Extract the (X, Y) coordinate from the center of the cell holding the provided text.  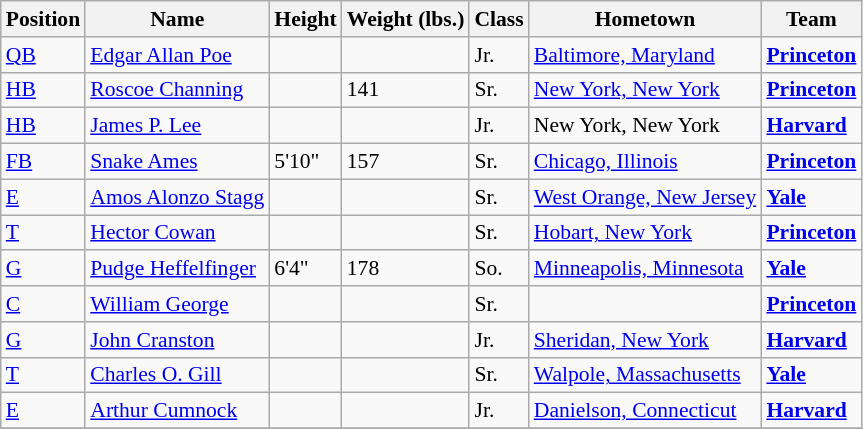
West Orange, New Jersey (646, 197)
Hometown (646, 19)
Minneapolis, Minnesota (646, 269)
Walpole, Massachusetts (646, 375)
John Cranston (177, 340)
Baltimore, Maryland (646, 55)
Hector Cowan (177, 233)
Amos Alonzo Stagg (177, 197)
Charles O. Gill (177, 375)
5'10" (305, 162)
Position (43, 19)
Hobart, New York (646, 233)
Chicago, Illinois (646, 162)
Snake Ames (177, 162)
Edgar Allan Poe (177, 55)
Sheridan, New York (646, 340)
Class (498, 19)
Height (305, 19)
QB (43, 55)
FB (43, 162)
Pudge Heffelfinger (177, 269)
Roscoe Channing (177, 90)
Team (811, 19)
Name (177, 19)
157 (406, 162)
C (43, 304)
Weight (lbs.) (406, 19)
James P. Lee (177, 126)
141 (406, 90)
6'4" (305, 269)
Arthur Cumnock (177, 411)
Danielson, Connecticut (646, 411)
William George (177, 304)
So. (498, 269)
178 (406, 269)
